From the cell containing the given text, extract its center point as (X, Y) coordinate. 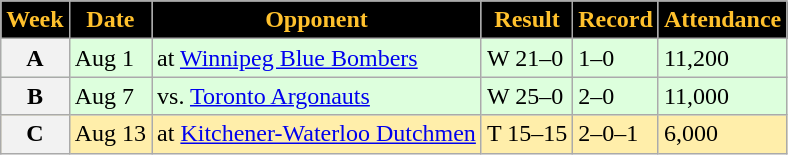
Result (526, 20)
T 15–15 (526, 134)
Date (110, 20)
Aug 1 (110, 58)
Week (35, 20)
2–0–1 (616, 134)
B (35, 96)
vs. Toronto Argonauts (317, 96)
11,000 (722, 96)
2–0 (616, 96)
1–0 (616, 58)
Aug 7 (110, 96)
at Winnipeg Blue Bombers (317, 58)
6,000 (722, 134)
Aug 13 (110, 134)
11,200 (722, 58)
W 25–0 (526, 96)
W 21–0 (526, 58)
Opponent (317, 20)
Record (616, 20)
Attendance (722, 20)
A (35, 58)
C (35, 134)
at Kitchener-Waterloo Dutchmen (317, 134)
